Return [X, Y] of the center of cell containing provided text 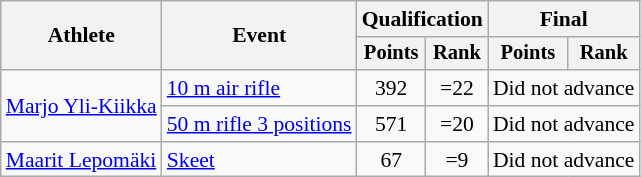
Final [564, 19]
571 [392, 124]
50 m rifle 3 positions [260, 124]
392 [392, 88]
=22 [457, 88]
10 m air rifle [260, 88]
Event [260, 36]
Qualification [422, 19]
=20 [457, 124]
Athlete [82, 36]
Marjo Yli-Kiikka [82, 106]
